Output the [X, Y] coordinate of the center of the cell containing the given text.  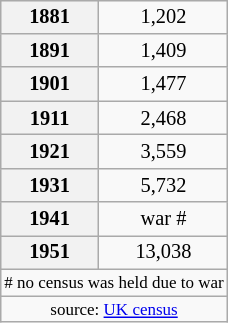
1921 [50, 152]
1,477 [164, 84]
1891 [50, 51]
2,468 [164, 118]
1,409 [164, 51]
1911 [50, 118]
1931 [50, 185]
1951 [50, 253]
war # [164, 219]
1,202 [164, 17]
1941 [50, 219]
source: UK census [114, 309]
1881 [50, 17]
5,732 [164, 185]
1901 [50, 84]
13,038 [164, 253]
3,559 [164, 152]
# no census was held due to war [114, 282]
